Provide the (x, y) coordinate of the cell's center where the given text is located.  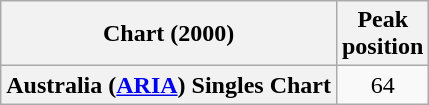
Chart (2000) (169, 34)
Australia (ARIA) Singles Chart (169, 85)
Peakposition (382, 34)
64 (382, 85)
